Return (x, y) of the center of cell containing provided text 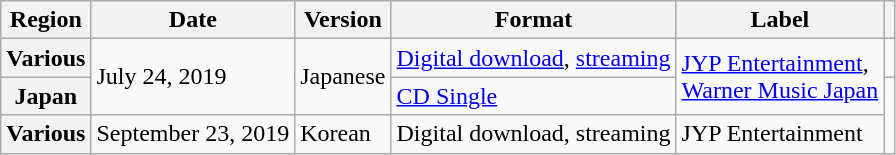
Format (534, 20)
September 23, 2019 (193, 134)
CD Single (534, 96)
Japan (46, 96)
JYP Entertainment,Warner Music Japan (780, 77)
Version (343, 20)
Label (780, 20)
JYP Entertainment (780, 134)
July 24, 2019 (193, 77)
Korean (343, 134)
Japanese (343, 77)
Date (193, 20)
Region (46, 20)
